Extract the [x, y] coordinate from the center of the cell holding the provided text.  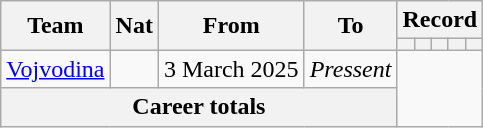
Team [56, 26]
Record [440, 20]
From [231, 26]
Career totals [199, 107]
To [350, 26]
Nat [134, 26]
Vojvodina [56, 69]
3 March 2025 [231, 69]
Pressent [350, 69]
